Scan for the cell matching the given text and deliver its [x, y] coordinate at center. 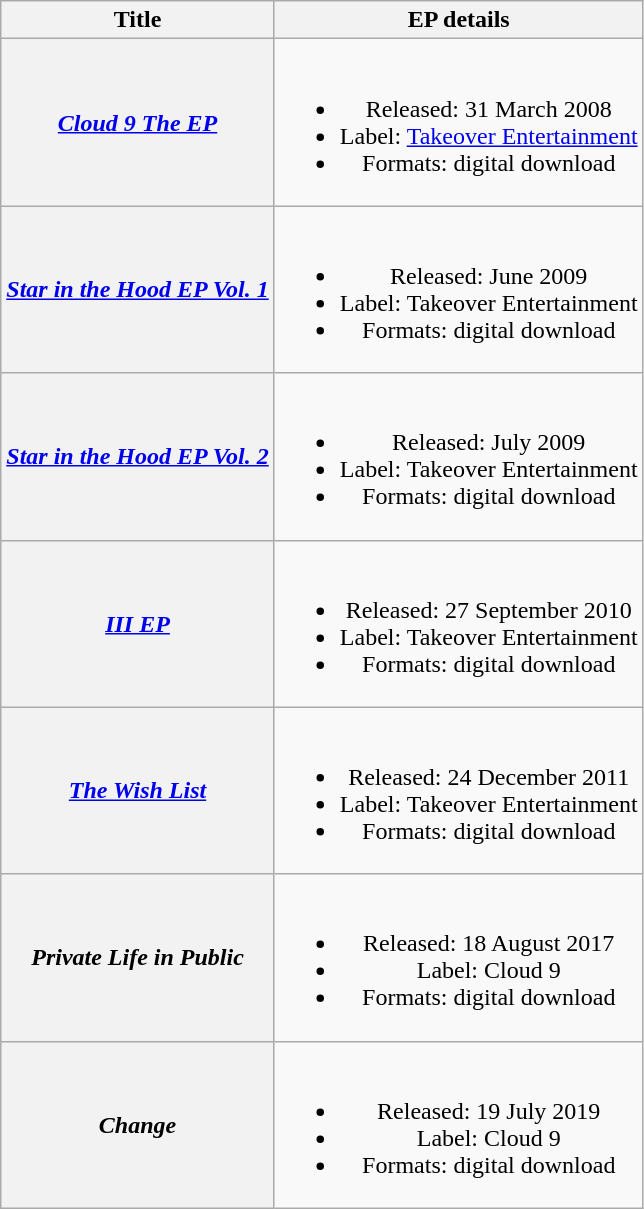
Released: July 2009Label: Takeover EntertainmentFormats: digital download [458, 456]
Change [138, 1124]
Title [138, 20]
Released: 24 December 2011Label: Takeover EntertainmentFormats: digital download [458, 790]
Cloud 9 The EP [138, 122]
Released: 27 September 2010Label: Takeover EntertainmentFormats: digital download [458, 624]
Private Life in Public [138, 958]
Released: 19 July 2019Label: Cloud 9Formats: digital download [458, 1124]
Released: June 2009Label: Takeover EntertainmentFormats: digital download [458, 290]
Released: 31 March 2008 Label: Takeover EntertainmentFormats: digital download [458, 122]
The Wish List [138, 790]
EP details [458, 20]
Star in the Hood EP Vol. 1 [138, 290]
III EP [138, 624]
Released: 18 August 2017Label: Cloud 9Formats: digital download [458, 958]
Star in the Hood EP Vol. 2 [138, 456]
